From the cell containing the given text, extract its center point as [X, Y] coordinate. 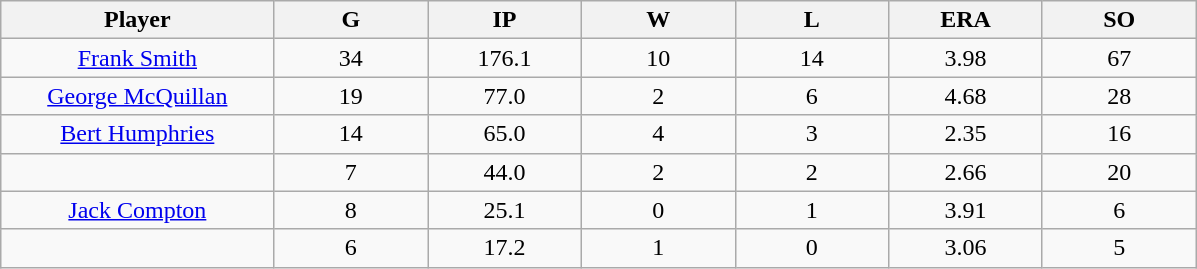
17.2 [505, 248]
George McQuillan [138, 96]
65.0 [505, 134]
16 [1119, 134]
44.0 [505, 172]
W [658, 20]
3.91 [966, 210]
7 [351, 172]
8 [351, 210]
176.1 [505, 58]
G [351, 20]
25.1 [505, 210]
L [812, 20]
2.66 [966, 172]
5 [1119, 248]
Frank Smith [138, 58]
20 [1119, 172]
3.06 [966, 248]
34 [351, 58]
10 [658, 58]
3.98 [966, 58]
4.68 [966, 96]
IP [505, 20]
SO [1119, 20]
19 [351, 96]
77.0 [505, 96]
67 [1119, 58]
Player [138, 20]
Bert Humphries [138, 134]
3 [812, 134]
Jack Compton [138, 210]
ERA [966, 20]
2.35 [966, 134]
4 [658, 134]
28 [1119, 96]
